Identify which cell holds the provided text, then report its (x, y) central coordinate. 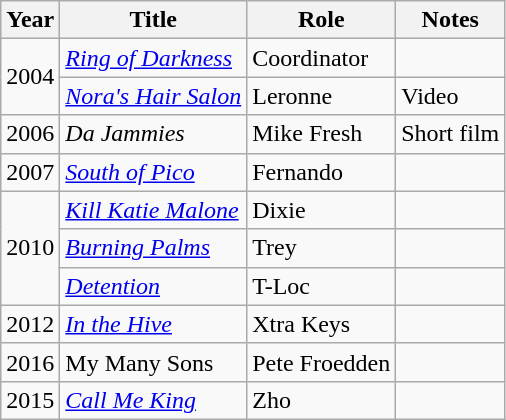
Kill Katie Malone (154, 210)
2010 (30, 248)
2007 (30, 172)
Burning Palms (154, 248)
Xtra Keys (322, 324)
Da Jammies (154, 134)
South of Pico (154, 172)
Year (30, 20)
Leronne (322, 96)
Video (450, 96)
Fernando (322, 172)
Call Me King (154, 400)
Notes (450, 20)
T-Loc (322, 286)
2004 (30, 77)
Mike Fresh (322, 134)
My Many Sons (154, 362)
2012 (30, 324)
Short film (450, 134)
Ring of Darkness (154, 58)
In the Hive (154, 324)
2015 (30, 400)
Trey (322, 248)
2006 (30, 134)
Detention (154, 286)
Dixie (322, 210)
Coordinator (322, 58)
Nora's Hair Salon (154, 96)
Role (322, 20)
Zho (322, 400)
2016 (30, 362)
Title (154, 20)
Pete Froedden (322, 362)
